Find where the given text appears and provide that cell's center as (x, y) coordinate. 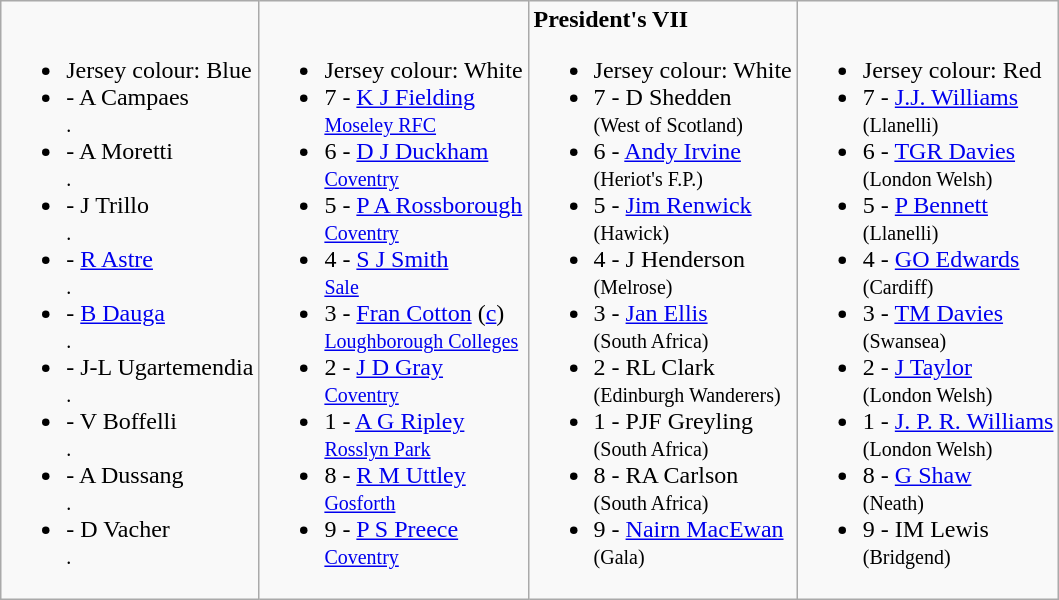
Jersey colour: Blue- A Campaes.- A Moretti.- J Trillo.- R Astre.- B Dauga.- J-L Ugartemendia.- V Boffelli.- A Dussang.- D Vacher. (130, 300)
